Find where the given text appears and provide that cell's center as (X, Y) coordinate. 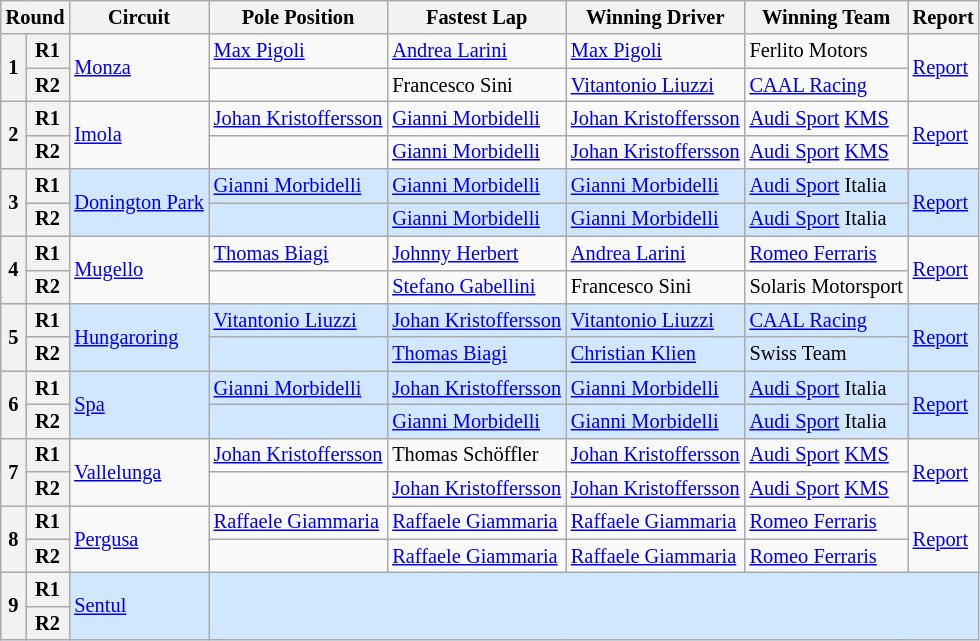
7 (14, 472)
Imola (138, 134)
3 (14, 202)
Ferlito Motors (826, 51)
Pole Position (298, 17)
Sentul (138, 606)
Donington Park (138, 202)
Round (36, 17)
Stefano Gabellini (476, 287)
Solaris Motorsport (826, 287)
Vallelunga (138, 472)
Circuit (138, 17)
4 (14, 270)
Winning Team (826, 17)
Spa (138, 404)
Johnny Herbert (476, 253)
9 (14, 606)
Christian Klien (656, 354)
Mugello (138, 270)
6 (14, 404)
Monza (138, 68)
Fastest Lap (476, 17)
5 (14, 336)
Pergusa (138, 538)
Thomas Schöffler (476, 455)
2 (14, 134)
Swiss Team (826, 354)
Winning Driver (656, 17)
8 (14, 538)
Hungaroring (138, 336)
1 (14, 68)
